Return the (x, y) coordinate for the center point of the cell that contains the specified text.  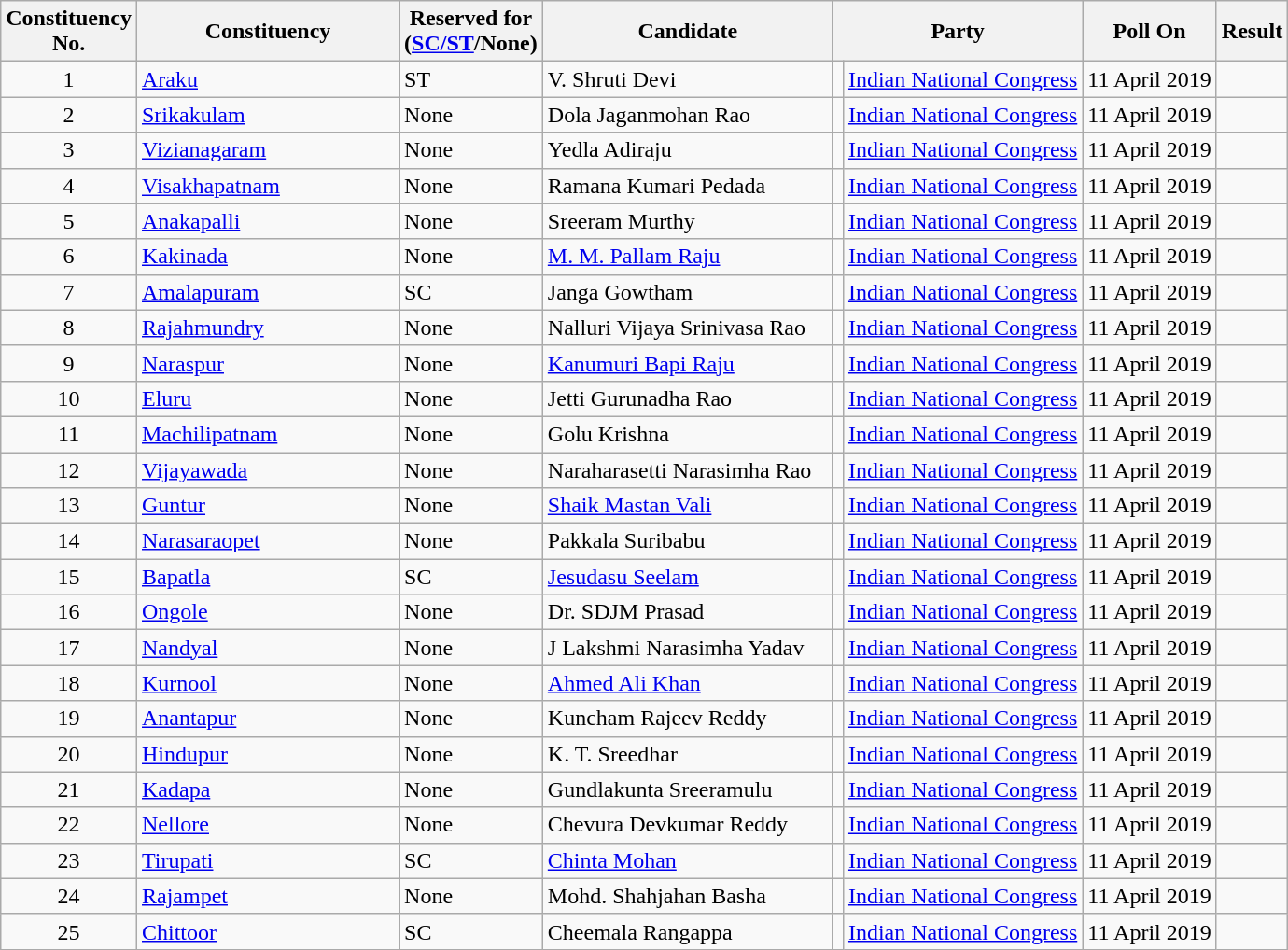
Chevura Devkumar Reddy (687, 825)
Kadapa (267, 789)
8 (69, 328)
K. T. Sreedhar (687, 754)
Poll On (1150, 32)
Kuncham Rajeev Reddy (687, 719)
Pakkala Suribabu (687, 541)
4 (69, 186)
Constituency No. (69, 32)
Gundlakunta Sreeramulu (687, 789)
23 (69, 860)
Kurnool (267, 683)
Guntur (267, 506)
3 (69, 150)
Nalluri Vijaya Srinivasa Rao (687, 328)
Mohd. Shahjahan Basha (687, 896)
Candidate (687, 32)
6 (69, 257)
Rajahmundry (267, 328)
Naraspur (267, 363)
19 (69, 719)
Shaik Mastan Vali (687, 506)
Chinta Mohan (687, 860)
Nellore (267, 825)
Jetti Gurunadha Rao (687, 398)
Anantapur (267, 719)
Kakinada (267, 257)
Dr. SDJM Prasad (687, 612)
Hindupur (267, 754)
Result (1252, 32)
Naraharasetti Narasimha Rao (687, 469)
7 (69, 292)
Golu Krishna (687, 434)
Party (958, 32)
9 (69, 363)
Cheemala Rangappa (687, 931)
Reserved for(SC/ST/None) (471, 32)
M. M. Pallam Raju (687, 257)
Anakapalli (267, 221)
16 (69, 612)
Rajampet (267, 896)
12 (69, 469)
Bapatla (267, 577)
21 (69, 789)
Machilipatnam (267, 434)
Eluru (267, 398)
2 (69, 115)
25 (69, 931)
13 (69, 506)
18 (69, 683)
J Lakshmi Narasimha Yadav (687, 648)
Dola Jaganmohan Rao (687, 115)
15 (69, 577)
Vijayawada (267, 469)
Sreeram Murthy (687, 221)
Nandyal (267, 648)
10 (69, 398)
Ahmed Ali Khan (687, 683)
Narasaraopet (267, 541)
ST (471, 79)
Visakhapatnam (267, 186)
11 (69, 434)
Ramana Kumari Pedada (687, 186)
5 (69, 221)
Srikakulam (267, 115)
17 (69, 648)
Chittoor (267, 931)
Araku (267, 79)
Constituency (267, 32)
Vizianagaram (267, 150)
Ongole (267, 612)
Kanumuri Bapi Raju (687, 363)
Janga Gowtham (687, 292)
20 (69, 754)
22 (69, 825)
14 (69, 541)
V. Shruti Devi (687, 79)
Amalapuram (267, 292)
Yedla Adiraju (687, 150)
1 (69, 79)
Jesudasu Seelam (687, 577)
24 (69, 896)
Tirupati (267, 860)
